From the cell containing the given text, extract its center point as [X, Y] coordinate. 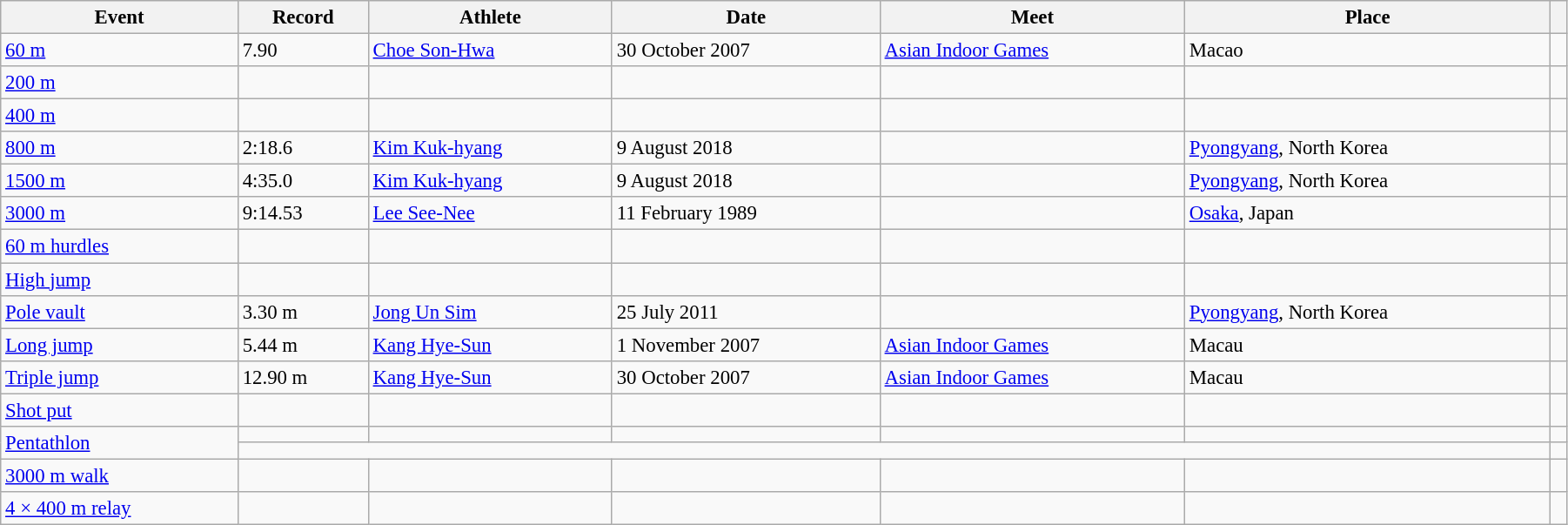
Jong Un Sim [490, 312]
Macao [1367, 50]
Record [303, 17]
60 m hurdles [120, 246]
Osaka, Japan [1367, 213]
3000 m [120, 213]
Event [120, 17]
1500 m [120, 181]
Date [746, 17]
2:18.6 [303, 148]
Choe Son-Hwa [490, 50]
High jump [120, 279]
3.30 m [303, 312]
Pole vault [120, 312]
800 m [120, 148]
Athlete [490, 17]
200 m [120, 83]
Meet [1032, 17]
Triple jump [120, 377]
4 × 400 m relay [120, 508]
1 November 2007 [746, 345]
25 July 2011 [746, 312]
Shot put [120, 410]
4:35.0 [303, 181]
3000 m walk [120, 475]
9:14.53 [303, 213]
400 m [120, 116]
11 February 1989 [746, 213]
Pentathlon [120, 443]
5.44 m [303, 345]
Long jump [120, 345]
Place [1367, 17]
7.90 [303, 50]
Lee See-Nee [490, 213]
12.90 m [303, 377]
60 m [120, 50]
